Search for the cell housing the specified text and yield its (x, y) center coordinate. 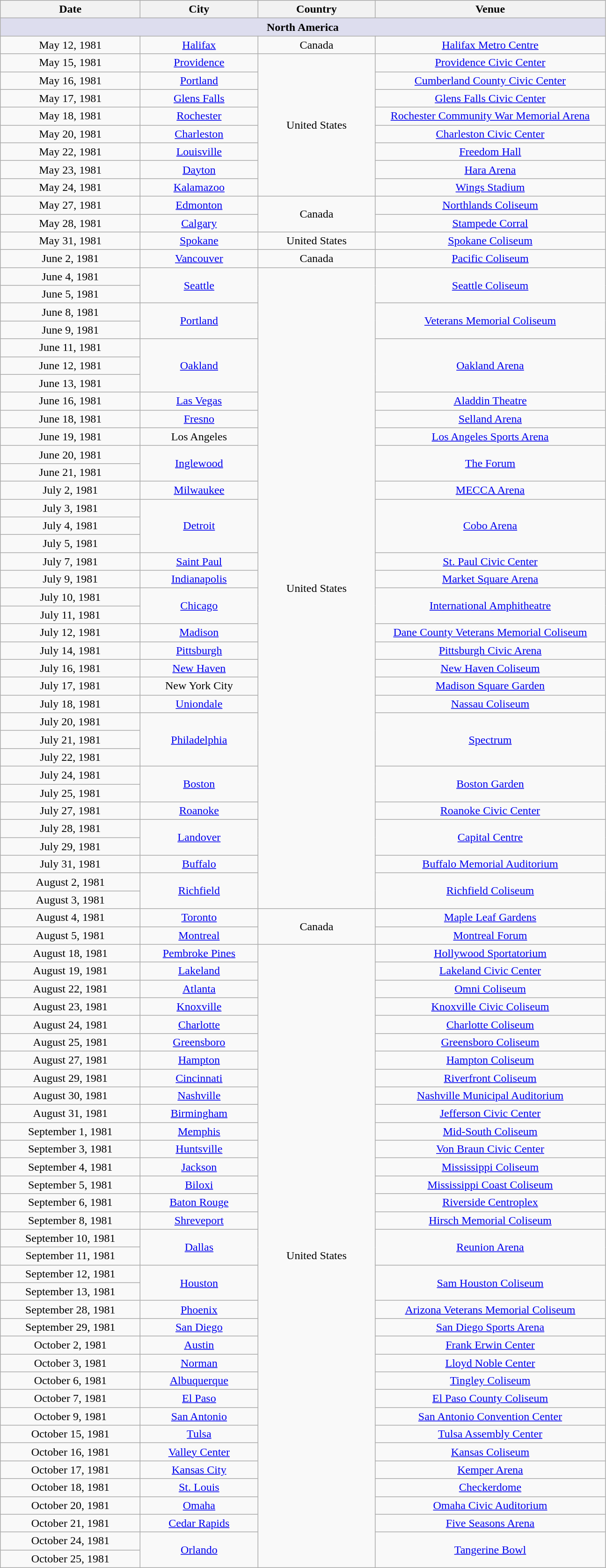
Calgary (199, 223)
Lakeland (199, 971)
Valley Center (199, 1452)
October 7, 1981 (70, 1399)
September 6, 1981 (70, 1203)
Cumberland County Civic Center (490, 80)
May 17, 1981 (70, 98)
Birmingham (199, 1114)
Nassau Coliseum (490, 704)
Mid-South Coliseum (490, 1131)
International Amphitheatre (490, 606)
Checkerdome (490, 1488)
August 22, 1981 (70, 989)
Providence Civic Center (490, 63)
Tulsa Assembly Center (490, 1434)
Charlotte (199, 1024)
July 10, 1981 (70, 597)
July 4, 1981 (70, 526)
Venue (490, 9)
Kemper Arena (490, 1470)
July 16, 1981 (70, 668)
June 18, 1981 (70, 419)
New Haven (199, 668)
Saint Paul (199, 562)
July 2, 1981 (70, 490)
May 24, 1981 (70, 187)
August 5, 1981 (70, 935)
Roanoke (199, 811)
San Antonio Convention Center (490, 1416)
July 27, 1981 (70, 811)
September 5, 1981 (70, 1185)
Uniondale (199, 704)
Hampton (199, 1060)
Pittsburgh (199, 650)
August 29, 1981 (70, 1078)
New Haven Coliseum (490, 668)
Rochester (199, 116)
August 2, 1981 (70, 882)
June 21, 1981 (70, 472)
San Diego (199, 1327)
August 19, 1981 (70, 971)
Kansas Coliseum (490, 1452)
October 9, 1981 (70, 1416)
July 7, 1981 (70, 562)
October 15, 1981 (70, 1434)
Louisville (199, 152)
October 25, 1981 (70, 1559)
Las Vegas (199, 401)
September 10, 1981 (70, 1238)
San Diego Sports Arena (490, 1327)
Lloyd Noble Center (490, 1363)
Five Seasons Arena (490, 1523)
July 3, 1981 (70, 508)
June 4, 1981 (70, 277)
Los Angeles (199, 437)
Charlotte Coliseum (490, 1024)
Kansas City (199, 1470)
May 23, 1981 (70, 169)
Hirsch Memorial Coliseum (490, 1220)
June 9, 1981 (70, 330)
July 22, 1981 (70, 757)
September 1, 1981 (70, 1131)
October 24, 1981 (70, 1541)
July 20, 1981 (70, 722)
Spokane (199, 241)
Omni Coliseum (490, 989)
August 23, 1981 (70, 1006)
Huntsville (199, 1149)
Spectrum (490, 739)
Madison (199, 633)
May 28, 1981 (70, 223)
MECCA Arena (490, 490)
Veterans Memorial Coliseum (490, 321)
July 18, 1981 (70, 704)
Houston (199, 1283)
July 25, 1981 (70, 793)
July 21, 1981 (70, 739)
September 11, 1981 (70, 1256)
June 13, 1981 (70, 383)
October 6, 1981 (70, 1381)
Rochester Community War Memorial Arena (490, 116)
July 28, 1981 (70, 829)
Riverfront Coliseum (490, 1078)
Halifax (199, 45)
Tangerine Bowl (490, 1550)
October 17, 1981 (70, 1470)
May 15, 1981 (70, 63)
Montreal Forum (490, 935)
Tulsa (199, 1434)
October 3, 1981 (70, 1363)
June 12, 1981 (70, 365)
Seattle (199, 285)
Austin (199, 1345)
Glens Falls Civic Center (490, 98)
August 30, 1981 (70, 1096)
Mississippi Coast Coliseum (490, 1185)
Selland Arena (490, 419)
September 13, 1981 (70, 1291)
Baton Rouge (199, 1203)
Indianapolis (199, 579)
June 8, 1981 (70, 312)
Omaha Civic Auditorium (490, 1505)
September 3, 1981 (70, 1149)
May 20, 1981 (70, 134)
August 24, 1981 (70, 1024)
September 29, 1981 (70, 1327)
May 31, 1981 (70, 241)
June 11, 1981 (70, 348)
July 31, 1981 (70, 864)
Pacific Coliseum (490, 259)
June 5, 1981 (70, 294)
Hara Arena (490, 169)
The Forum (490, 463)
Hollywood Sportatorium (490, 953)
Landover (199, 838)
June 2, 1981 (70, 259)
September 12, 1981 (70, 1274)
Madison Square Garden (490, 686)
Capital Centre (490, 838)
Hampton Coliseum (490, 1060)
August 31, 1981 (70, 1114)
May 16, 1981 (70, 80)
Jefferson Civic Center (490, 1114)
City (199, 9)
July 12, 1981 (70, 633)
Boston Garden (490, 784)
Providence (199, 63)
Boston (199, 784)
Arizona Veterans Memorial Coliseum (490, 1309)
Charleston Civic Center (490, 134)
Reunion Arena (490, 1247)
Charleston (199, 134)
August 18, 1981 (70, 953)
September 4, 1981 (70, 1167)
Phoenix (199, 1309)
May 27, 1981 (70, 205)
Los Angeles Sports Arena (490, 437)
Aladdin Theatre (490, 401)
New York City (199, 686)
September 28, 1981 (70, 1309)
Dallas (199, 1247)
Spokane Coliseum (490, 241)
Wings Stadium (490, 187)
Knoxville (199, 1006)
Cedar Rapids (199, 1523)
Toronto (199, 918)
Oakland Arena (490, 365)
October 21, 1981 (70, 1523)
Knoxville Civic Coliseum (490, 1006)
Maple Leaf Gardens (490, 918)
Biloxi (199, 1185)
Roanoke Civic Center (490, 811)
El Paso (199, 1399)
July 17, 1981 (70, 686)
St. Paul Civic Center (490, 562)
July 9, 1981 (70, 579)
June 19, 1981 (70, 437)
Philadelphia (199, 739)
Edmonton (199, 205)
July 29, 1981 (70, 846)
July 5, 1981 (70, 544)
Norman (199, 1363)
Frank Erwin Center (490, 1345)
May 12, 1981 (70, 45)
Buffalo Memorial Auditorium (490, 864)
August 3, 1981 (70, 900)
Richfield (199, 891)
Atlanta (199, 989)
Detroit (199, 525)
May 18, 1981 (70, 116)
Cobo Arena (490, 525)
Stampede Corral (490, 223)
October 20, 1981 (70, 1505)
September 8, 1981 (70, 1220)
Cincinnati (199, 1078)
Tingley Coliseum (490, 1381)
Jackson (199, 1167)
August 27, 1981 (70, 1060)
October 18, 1981 (70, 1488)
Vancouver (199, 259)
Oakland (199, 365)
July 14, 1981 (70, 650)
El Paso County Coliseum (490, 1399)
August 25, 1981 (70, 1042)
Country (316, 9)
October 2, 1981 (70, 1345)
Pittsburgh Civic Arena (490, 650)
Inglewood (199, 463)
Shreveport (199, 1220)
October 16, 1981 (70, 1452)
Fresno (199, 419)
Buffalo (199, 864)
Halifax Metro Centre (490, 45)
Orlando (199, 1550)
Montreal (199, 935)
May 22, 1981 (70, 152)
Glens Falls (199, 98)
Lakeland Civic Center (490, 971)
Mississippi Coliseum (490, 1167)
Northlands Coliseum (490, 205)
North America (303, 27)
San Antonio (199, 1416)
Dane County Veterans Memorial Coliseum (490, 633)
Greensboro Coliseum (490, 1042)
July 24, 1981 (70, 775)
Greensboro (199, 1042)
St. Louis (199, 1488)
Pembroke Pines (199, 953)
Omaha (199, 1505)
Von Braun Civic Center (490, 1149)
Milwaukee (199, 490)
Memphis (199, 1131)
Nashville Municipal Auditorium (490, 1096)
Richfield Coliseum (490, 891)
Date (70, 9)
Nashville (199, 1096)
July 11, 1981 (70, 615)
Dayton (199, 169)
Riverside Centroplex (490, 1203)
Sam Houston Coliseum (490, 1283)
Albuquerque (199, 1381)
Freedom Hall (490, 152)
June 20, 1981 (70, 454)
Kalamazoo (199, 187)
August 4, 1981 (70, 918)
Chicago (199, 606)
Market Square Arena (490, 579)
June 16, 1981 (70, 401)
Seattle Coliseum (490, 285)
